From the cell containing the given text, extract its center point as (x, y) coordinate. 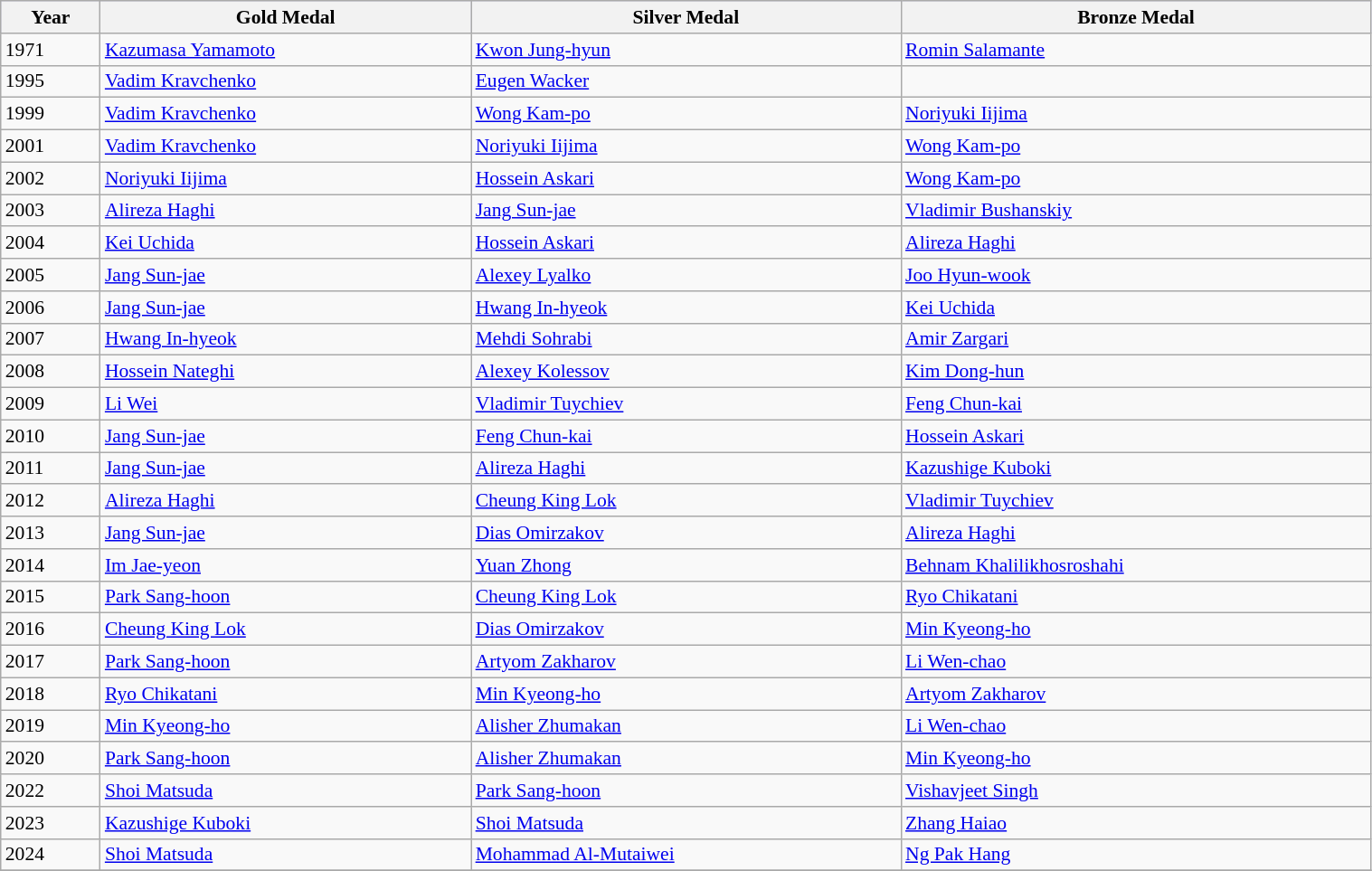
Year (51, 17)
Behnam Khalilikhosroshahi (1136, 565)
2024 (51, 855)
Alexey Lyalko (686, 275)
2002 (51, 178)
2018 (51, 694)
Romin Salamante (1136, 50)
Alexey Kolessov (686, 372)
Joo Hyun-wook (1136, 275)
2017 (51, 662)
2016 (51, 630)
Vladimir Bushanskiy (1136, 211)
Kazumasa Yamamoto (286, 50)
Kwon Jung-hyun (686, 50)
2020 (51, 759)
Yuan Zhong (686, 565)
2005 (51, 275)
2003 (51, 211)
2012 (51, 501)
1999 (51, 114)
2011 (51, 469)
Silver Medal (686, 17)
Zhang Haiao (1136, 823)
Mohammad Al-Mutaiwei (686, 855)
2010 (51, 436)
1995 (51, 81)
Li Wei (286, 404)
Bronze Medal (1136, 17)
Hossein Nateghi (286, 372)
Eugen Wacker (686, 81)
2001 (51, 147)
2004 (51, 243)
Ng Pak Hang (1136, 855)
Vishavjeet Singh (1136, 791)
2014 (51, 565)
2006 (51, 308)
Amir Zargari (1136, 339)
Gold Medal (286, 17)
Kim Dong-hun (1136, 372)
2013 (51, 533)
1971 (51, 50)
2015 (51, 597)
Mehdi Sohrabi (686, 339)
2008 (51, 372)
2019 (51, 726)
2023 (51, 823)
2022 (51, 791)
2007 (51, 339)
2009 (51, 404)
Im Jae-yeon (286, 565)
